Locate the cell with the specified text and output its (x, y) center coordinate. 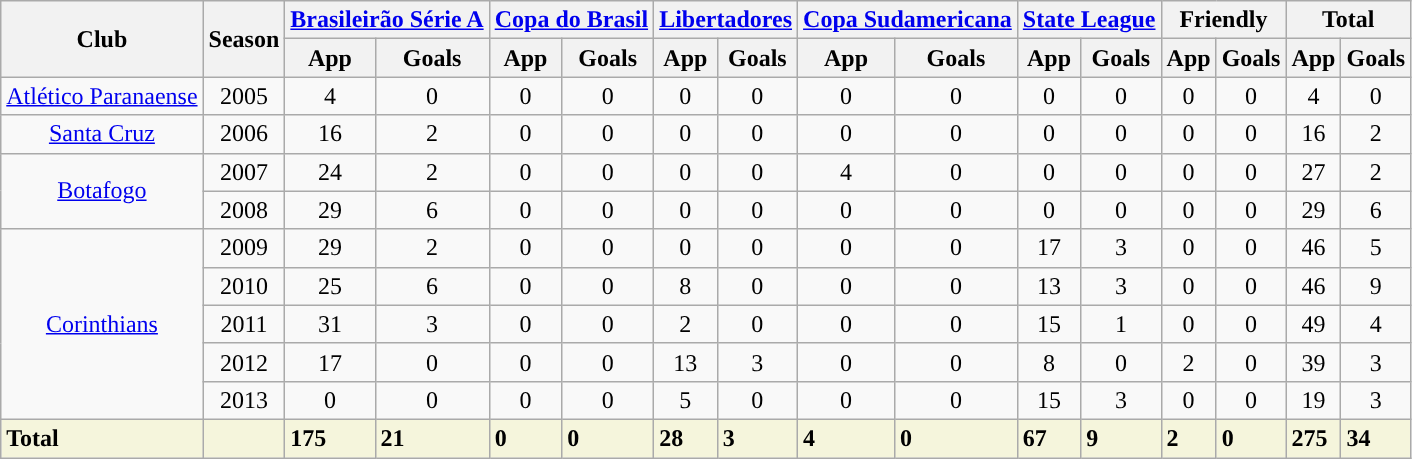
2009 (244, 248)
2013 (244, 400)
28 (686, 438)
Season (244, 39)
24 (330, 172)
39 (1314, 362)
34 (1376, 438)
49 (1314, 324)
Club (102, 39)
Corinthians (102, 324)
Copa Sudamericana (908, 20)
2011 (244, 324)
21 (432, 438)
Brasileirão Série A (387, 20)
275 (1314, 438)
2012 (244, 362)
67 (1048, 438)
Friendly (1224, 20)
31 (330, 324)
Atlético Paranaense (102, 96)
1 (1121, 324)
Libertadores (726, 20)
2005 (244, 96)
Santa Cruz (102, 134)
27 (1314, 172)
2006 (244, 134)
State League (1089, 20)
Botafogo (102, 191)
25 (330, 286)
19 (1314, 400)
2010 (244, 286)
2008 (244, 210)
Copa do Brasil (571, 20)
2007 (244, 172)
175 (330, 438)
